From the cell containing the given text, extract its center point as [X, Y] coordinate. 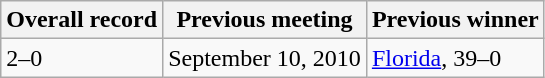
Previous meeting [265, 20]
September 10, 2010 [265, 58]
2–0 [82, 58]
Florida, 39–0 [455, 58]
Overall record [82, 20]
Previous winner [455, 20]
